Provide the [X, Y] coordinate of the cell's center where the given text is located.  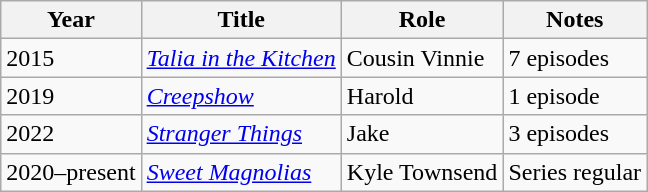
3 episodes [575, 134]
1 episode [575, 96]
Talia in the Kitchen [241, 58]
2020–present [71, 172]
2022 [71, 134]
Jake [422, 134]
Kyle Townsend [422, 172]
Role [422, 20]
2019 [71, 96]
Cousin Vinnie [422, 58]
Title [241, 20]
Harold [422, 96]
Year [71, 20]
7 episodes [575, 58]
Stranger Things [241, 134]
Sweet Magnolias [241, 172]
2015 [71, 58]
Creepshow [241, 96]
Series regular [575, 172]
Notes [575, 20]
